For the text-containing cell, return its midpoint in (x, y) coordinate format. 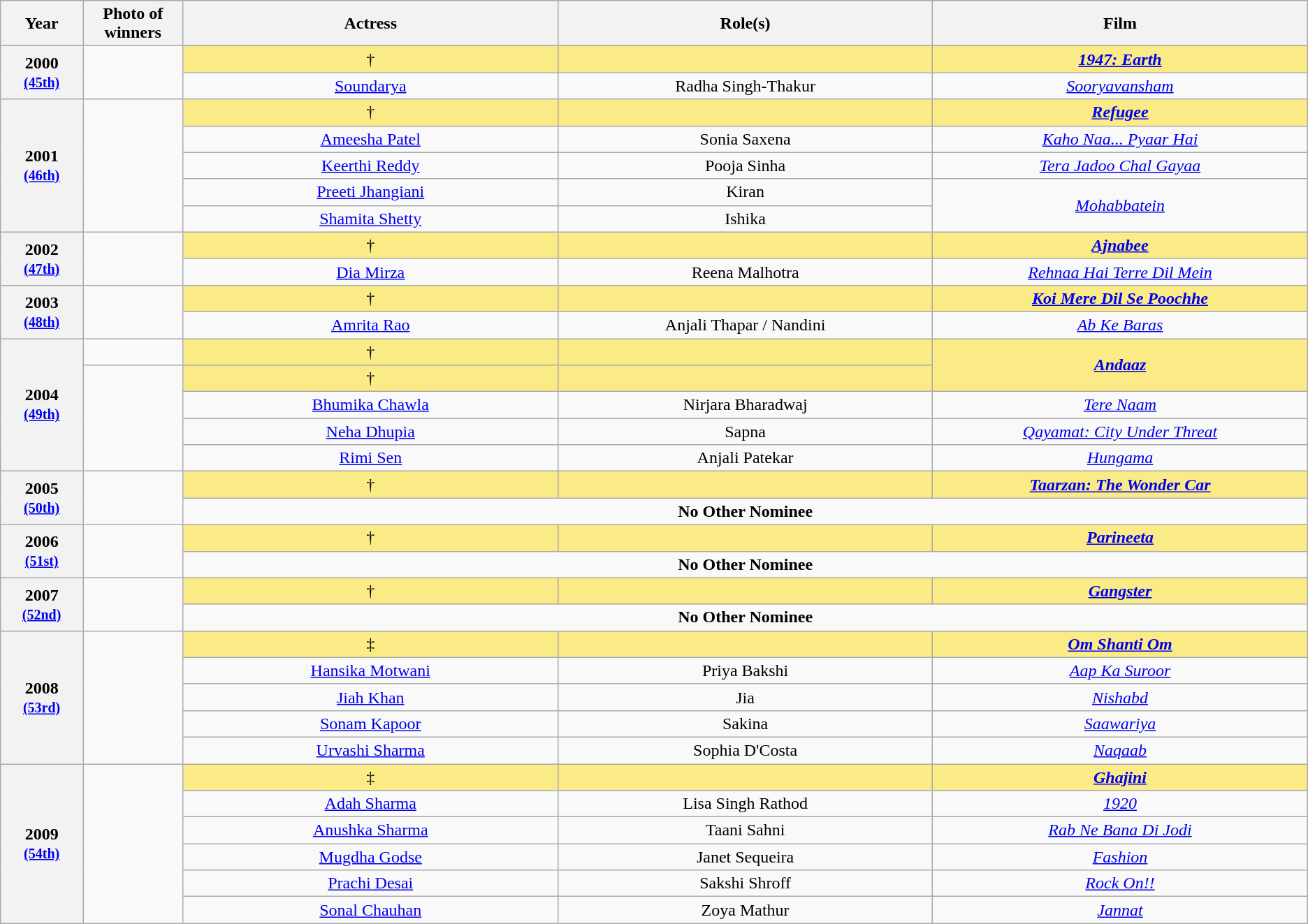
Prachi Desai (370, 883)
Aap Ka Suroor (1120, 670)
Priya Bakshi (745, 670)
Taani Sahni (745, 830)
Rimi Sen (370, 458)
Radha Singh-Thakur (745, 86)
Parineeta (1120, 538)
Sooryavansham (1120, 86)
Role(s) (745, 24)
Jiah Khan (370, 697)
Rab Ne Bana Di Jodi (1120, 830)
Jia (745, 697)
Amrita Rao (370, 325)
Rock On!! (1120, 883)
Hansika Motwani (370, 670)
Gangster (1120, 591)
Ab Ke Baras (1120, 325)
Reena Malhotra (745, 272)
Sophia D'Costa (745, 750)
Anushka Sharma (370, 830)
Sakshi Shroff (745, 883)
Nishabd (1120, 697)
Sakina (745, 724)
2009 (54th) (42, 844)
2007 (52nd) (42, 604)
Koi Mere Dil Se Poochhe (1120, 298)
Ghajini (1120, 777)
Actress (370, 24)
Ishika (745, 219)
1947: Earth (1120, 59)
2001 (46th) (42, 166)
Year (42, 24)
Neha Dhupia (370, 432)
Jannat (1120, 910)
Urvashi Sharma (370, 750)
Mohabbatein (1120, 205)
Om Shanti Om (1120, 644)
Naqaab (1120, 750)
Ajnabee (1120, 245)
2005 (50th) (42, 498)
1920 (1120, 804)
Ameesha Patel (370, 139)
Sonal Chauhan (370, 910)
2002 (47th) (42, 258)
2008 (53rd) (42, 697)
Kiran (745, 192)
2004 (49th) (42, 404)
Tera Jadoo Chal Gayaa (1120, 166)
Sonam Kapoor (370, 724)
Fashion (1120, 857)
Andaaz (1120, 365)
Shamita Shetty (370, 219)
Soundarya (370, 86)
Taarzan: The Wonder Car (1120, 485)
Mugdha Godse (370, 857)
Film (1120, 24)
Janet Sequeira (745, 857)
Rehnaa Hai Terre Dil Mein (1120, 272)
Anjali Patekar (745, 458)
Sonia Saxena (745, 139)
Bhumika Chawla (370, 405)
Lisa Singh Rathod (745, 804)
Tere Naam (1120, 405)
Kaho Naa... Pyaar Hai (1120, 139)
Adah Sharma (370, 804)
Hungama (1120, 458)
Preeti Jhangiani (370, 192)
Keerthi Reddy (370, 166)
Anjali Thapar / Nandini (745, 325)
2003 (48th) (42, 311)
Zoya Mathur (745, 910)
Saawariya (1120, 724)
Photo of winners (133, 24)
2000 (45th) (42, 73)
Nirjara Bharadwaj (745, 405)
Refugee (1120, 112)
Qayamat: City Under Threat (1120, 432)
Pooja Sinha (745, 166)
Sapna (745, 432)
Dia Mirza (370, 272)
2006 (51st) (42, 551)
